Return the [x, y] coordinate for the center point of the cell that contains the specified text.  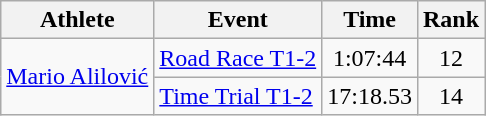
12 [450, 58]
Time [370, 20]
Time Trial T1-2 [238, 96]
Athlete [78, 20]
Mario Alilović [78, 77]
Rank [450, 20]
17:18.53 [370, 96]
1:07:44 [370, 58]
14 [450, 96]
Road Race T1-2 [238, 58]
Event [238, 20]
